Identify which cell holds the provided text, then report its (x, y) central coordinate. 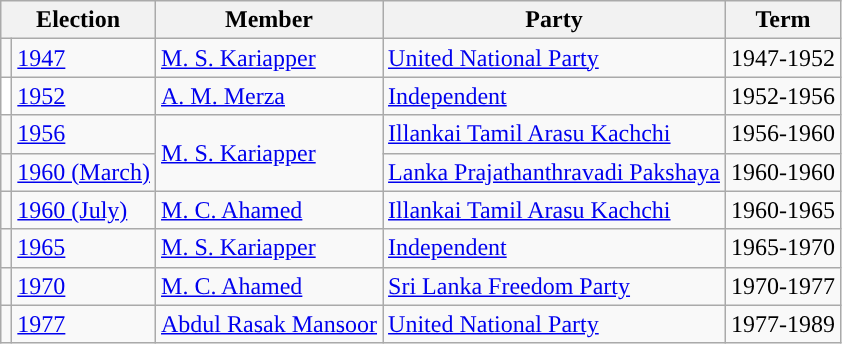
Lanka Prajathanthravadi Pakshaya (554, 172)
Election (78, 20)
1947-1952 (782, 58)
1977-1989 (782, 324)
1947 (84, 58)
Party (554, 20)
1960-1965 (782, 210)
1970-1977 (782, 286)
1952 (84, 96)
1965-1970 (782, 248)
Abdul Rasak Mansoor (270, 324)
1977 (84, 324)
Sri Lanka Freedom Party (554, 286)
1970 (84, 286)
1960 (March) (84, 172)
1956-1960 (782, 134)
Term (782, 20)
A. M. Merza (270, 96)
Member (270, 20)
1960 (July) (84, 210)
1960-1960 (782, 172)
1956 (84, 134)
1965 (84, 248)
1952-1956 (782, 96)
